Identify which cell holds the provided text, then report its (x, y) central coordinate. 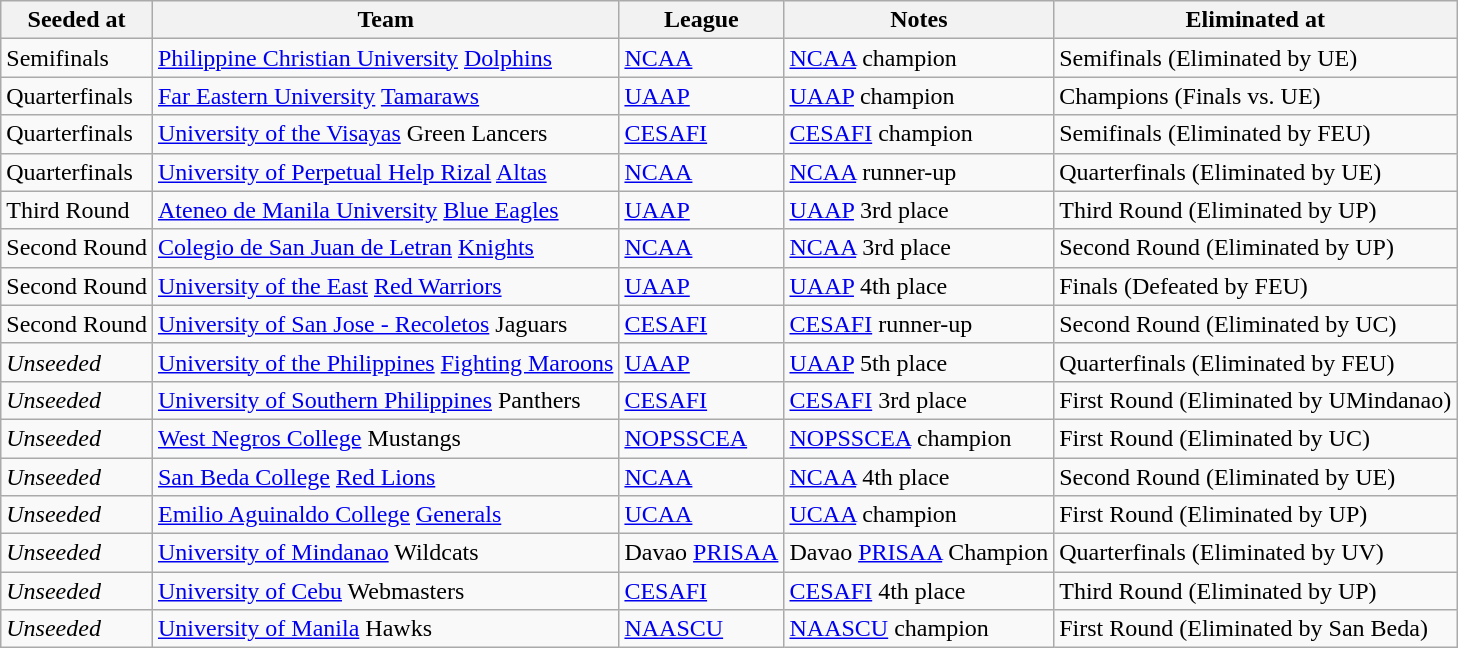
CESAFI champion (919, 134)
NCAA runner-up (919, 172)
Colegio de San Juan de Letran Knights (385, 248)
First Round (Eliminated by UP) (1256, 515)
University of the East Red Warriors (385, 286)
Seeded at (77, 20)
Second Round (Eliminated by UP) (1256, 248)
Second Round (Eliminated by UC) (1256, 324)
NOPSSCEA (702, 438)
Emilio Aguinaldo College Generals (385, 515)
CESAFI 3rd place (919, 400)
NAASCU (702, 629)
First Round (Eliminated by San Beda) (1256, 629)
Davao PRISAA Champion (919, 553)
NCAA 3rd place (919, 248)
Second Round (Eliminated by UE) (1256, 477)
NCAA champion (919, 58)
University of the Visayas Green Lancers (385, 134)
CESAFI 4th place (919, 591)
NAASCU champion (919, 629)
UCAA (702, 515)
Quarterfinals (Eliminated by UE) (1256, 172)
UAAP 4th place (919, 286)
Finals (Defeated by FEU) (1256, 286)
Semifinals (Eliminated by FEU) (1256, 134)
Davao PRISAA (702, 553)
UAAP 5th place (919, 362)
Ateneo de Manila University Blue Eagles (385, 210)
UCAA champion (919, 515)
University of Southern Philippines Panthers (385, 400)
UAAP 3rd place (919, 210)
Semifinals (77, 58)
Quarterfinals (Eliminated by UV) (1256, 553)
University of San Jose - Recoletos Jaguars (385, 324)
NOPSSCEA champion (919, 438)
Philippine Christian University Dolphins (385, 58)
League (702, 20)
Semifinals (Eliminated by UE) (1256, 58)
First Round (Eliminated by UC) (1256, 438)
San Beda College Red Lions (385, 477)
West Negros College Mustangs (385, 438)
University of Cebu Webmasters (385, 591)
Far Eastern University Tamaraws (385, 96)
University of Mindanao Wildcats (385, 553)
Notes (919, 20)
First Round (Eliminated by UMindanao) (1256, 400)
Champions (Finals vs. UE) (1256, 96)
University of Perpetual Help Rizal Altas (385, 172)
Team (385, 20)
UAAP champion (919, 96)
Eliminated at (1256, 20)
Quarterfinals (Eliminated by FEU) (1256, 362)
NCAA 4th place (919, 477)
Third Round (77, 210)
University of Manila Hawks (385, 629)
CESAFI runner-up (919, 324)
University of the Philippines Fighting Maroons (385, 362)
